Return the (x, y) coordinate for the center point of the cell that contains the specified text.  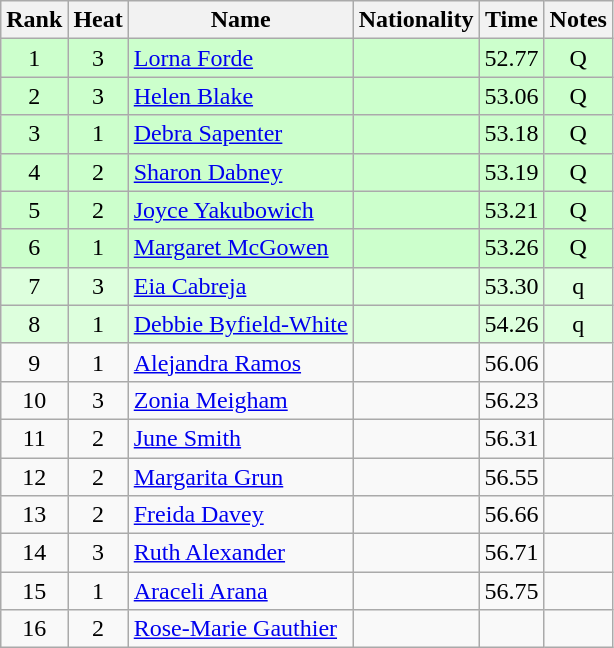
56.31 (512, 438)
56.75 (512, 591)
Joyce Yakubowich (240, 210)
Araceli Arana (240, 591)
14 (34, 553)
13 (34, 515)
Eia Cabreja (240, 286)
Nationality (416, 20)
11 (34, 438)
53.26 (512, 248)
53.18 (512, 134)
15 (34, 591)
16 (34, 629)
Sharon Dabney (240, 172)
7 (34, 286)
Margaret McGowen (240, 248)
52.77 (512, 58)
Ruth Alexander (240, 553)
Debbie Byfield-White (240, 324)
4 (34, 172)
Freida Davey (240, 515)
Rank (34, 20)
Time (512, 20)
Alejandra Ramos (240, 362)
Debra Sapenter (240, 134)
June Smith (240, 438)
Zonia Meigham (240, 400)
5 (34, 210)
53.21 (512, 210)
56.06 (512, 362)
Notes (578, 20)
12 (34, 477)
53.30 (512, 286)
9 (34, 362)
Margarita Grun (240, 477)
10 (34, 400)
Rose-Marie Gauthier (240, 629)
53.06 (512, 96)
Heat (98, 20)
6 (34, 248)
56.23 (512, 400)
56.55 (512, 477)
53.19 (512, 172)
Name (240, 20)
8 (34, 324)
56.66 (512, 515)
56.71 (512, 553)
Helen Blake (240, 96)
54.26 (512, 324)
Lorna Forde (240, 58)
